Capture the cell that displays the provided text and extract its [x, y] central coordinate. 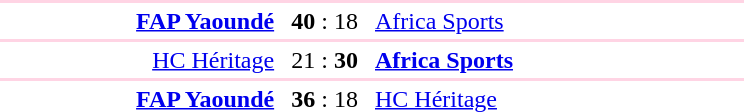
FAP Yaoundé [138, 21]
21 : 30 [325, 60]
HC Héritage [138, 60]
40 : 18 [325, 21]
